Search for the cell housing the specified text and yield its (X, Y) center coordinate. 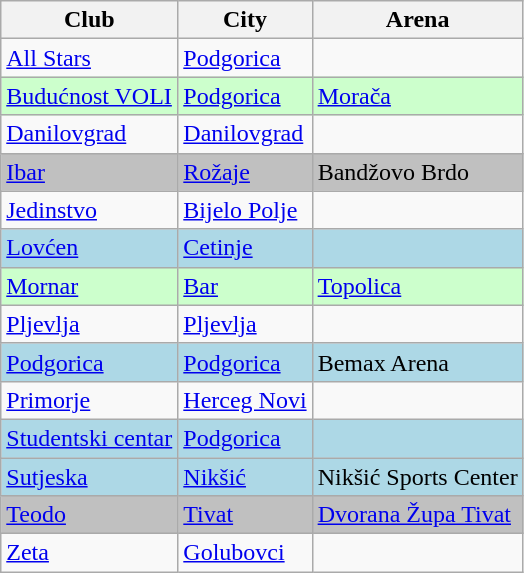
Zeta (90, 553)
Studentski centar (90, 438)
Cetinje (245, 248)
Morača (418, 96)
Bijelo Polje (245, 210)
Teodo (90, 515)
Ibar (90, 172)
Dvorana Župa Tivat (418, 515)
Nikšić (245, 477)
Bemax Arena (418, 362)
Arena (418, 20)
Golubovci (245, 553)
Jedinstvo (90, 210)
Rožaje (245, 172)
Bar (245, 286)
Nikšić Sports Center (418, 477)
Club (90, 20)
Mornar (90, 286)
Lovćen (90, 248)
All Stars (90, 58)
Budućnost VOLI (90, 96)
City (245, 20)
Topolica (418, 286)
Tivat (245, 515)
Sutjeska (90, 477)
Primorje (90, 400)
Herceg Novi (245, 400)
Bandžovo Brdo (418, 172)
